Return [x, y] of the center of cell containing provided text 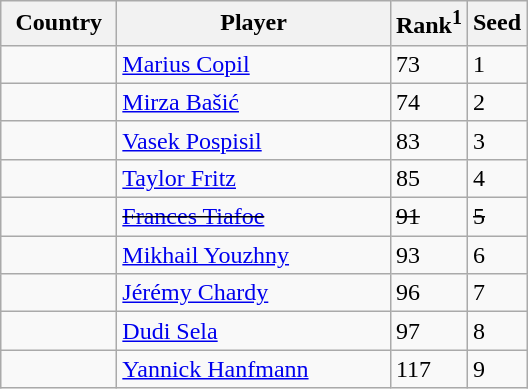
85 [428, 178]
Dudi Sela [254, 331]
Rank1 [428, 24]
5 [496, 217]
74 [428, 102]
Country [59, 24]
Mikhail Youzhny [254, 255]
Vasek Pospisil [254, 140]
Jérémy Chardy [254, 293]
7 [496, 293]
96 [428, 293]
4 [496, 178]
Marius Copil [254, 64]
1 [496, 64]
73 [428, 64]
93 [428, 255]
Yannick Hanfmann [254, 369]
117 [428, 369]
9 [496, 369]
Player [254, 24]
Taylor Fritz [254, 178]
2 [496, 102]
Seed [496, 24]
91 [428, 217]
97 [428, 331]
83 [428, 140]
Mirza Bašić [254, 102]
3 [496, 140]
8 [496, 331]
6 [496, 255]
Frances Tiafoe [254, 217]
